Detect which cell encompasses the target text, then output its [X, Y] center coordinate. 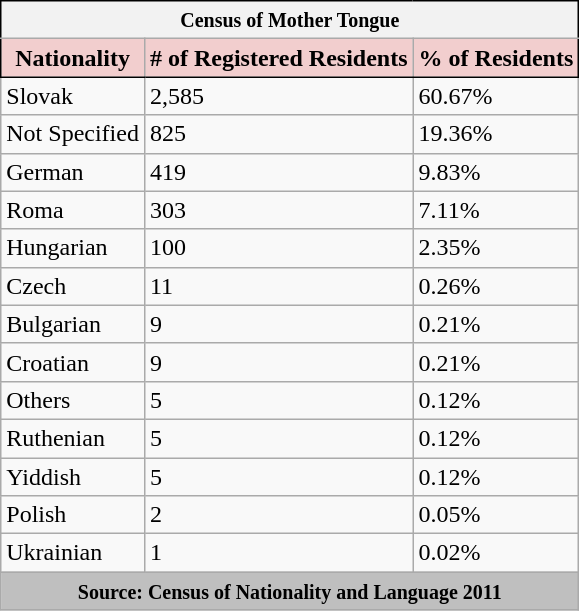
19.36% [496, 134]
2.35% [496, 248]
# of Registered Residents [278, 58]
825 [278, 134]
Census of Mother Tongue [290, 20]
Nationality [73, 58]
0.02% [496, 553]
Hungarian [73, 248]
0.05% [496, 515]
419 [278, 172]
Bulgarian [73, 324]
Yiddish [73, 477]
9.83% [496, 172]
11 [278, 286]
Czech [73, 286]
7.11% [496, 210]
100 [278, 248]
Others [73, 400]
Slovak [73, 96]
1 [278, 553]
2 [278, 515]
Croatian [73, 362]
German [73, 172]
0.26% [496, 286]
2,585 [278, 96]
Polish [73, 515]
Ukrainian [73, 553]
Roma [73, 210]
Not Specified [73, 134]
% of Residents [496, 58]
Ruthenian [73, 438]
303 [278, 210]
60.67% [496, 96]
Source: Census of Nationality and Language 2011 [290, 591]
